Capture the cell that displays the provided text and extract its (x, y) central coordinate. 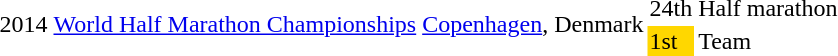
1st (671, 41)
